Determine the [x, y] coordinate at the center of the cell enclosing the given text.  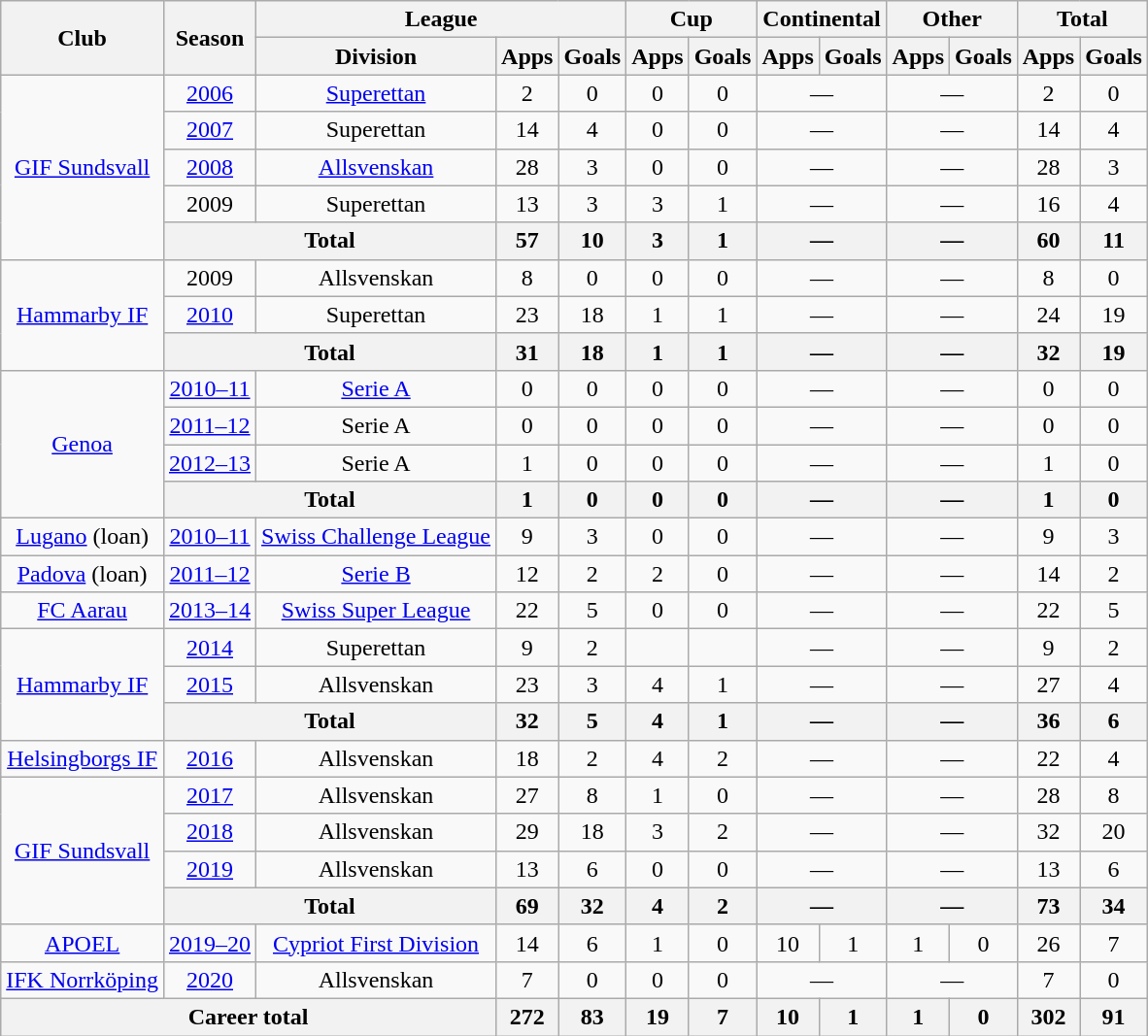
12 [527, 574]
2013–14 [210, 611]
69 [527, 906]
20 [1114, 832]
57 [527, 241]
League [441, 19]
2019 [210, 869]
2020 [210, 980]
Other [952, 19]
2008 [210, 167]
Division [377, 56]
Swiss Super League [377, 611]
Career total [249, 1017]
2016 [210, 758]
Padova (loan) [83, 574]
26 [1048, 943]
2017 [210, 795]
Helsingborgs IF [83, 758]
Club [83, 38]
29 [527, 832]
2018 [210, 832]
2006 [210, 93]
Cypriot First Division [377, 943]
IFK Norrköping [83, 980]
16 [1048, 204]
24 [1048, 315]
APOEL [83, 943]
2012–13 [210, 463]
Cup [692, 19]
73 [1048, 906]
Lugano (loan) [83, 537]
31 [527, 351]
60 [1048, 241]
11 [1114, 241]
34 [1114, 906]
2015 [210, 685]
Continental [822, 19]
272 [527, 1017]
Serie B [377, 574]
302 [1048, 1017]
2014 [210, 648]
36 [1048, 721]
2007 [210, 130]
FC Aarau [83, 611]
Genoa [83, 444]
91 [1114, 1017]
2019–20 [210, 943]
Season [210, 38]
83 [592, 1017]
2010 [210, 315]
Swiss Challenge League [377, 537]
